Scan for the cell matching the given text and deliver its (X, Y) coordinate at center. 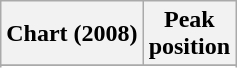
Chart (2008) (72, 34)
Peak position (189, 34)
